Locate the cell with the specified text and output its (X, Y) center coordinate. 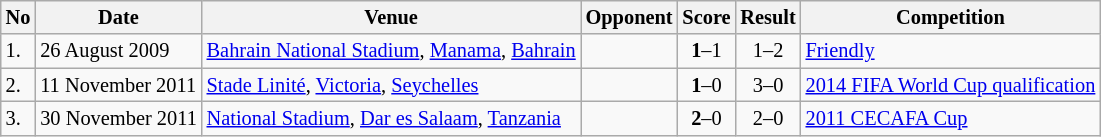
Venue (392, 17)
Date (118, 17)
3–0 (768, 85)
1–2 (768, 51)
Result (768, 17)
30 November 2011 (118, 118)
1–1 (706, 51)
1–0 (706, 85)
National Stadium, Dar es Salaam, Tanzania (392, 118)
No (18, 17)
2. (18, 85)
Score (706, 17)
2014 FIFA World Cup qualification (951, 85)
1. (18, 51)
Bahrain National Stadium, Manama, Bahrain (392, 51)
26 August 2009 (118, 51)
Opponent (630, 17)
11 November 2011 (118, 85)
2011 CECAFA Cup (951, 118)
Stade Linité, Victoria, Seychelles (392, 85)
3. (18, 118)
Competition (951, 17)
Friendly (951, 51)
